Return [x, y] of the center of cell containing provided text 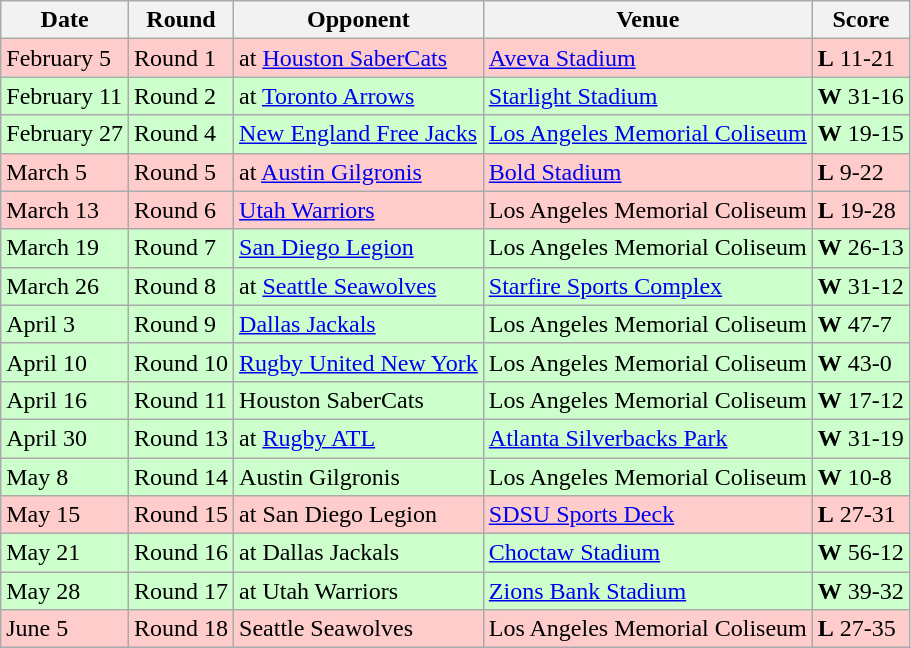
May 28 [65, 591]
May 8 [65, 477]
at Rugby ATL [359, 438]
March 13 [65, 210]
Round 9 [180, 324]
Aveva Stadium [648, 58]
W 26-13 [860, 248]
San Diego Legion [359, 248]
L 9-22 [860, 172]
Utah Warriors [359, 210]
W 56-12 [860, 553]
L 11-21 [860, 58]
Score [860, 20]
March 26 [65, 286]
Round 5 [180, 172]
Choctaw Stadium [648, 553]
February 11 [65, 96]
Round 1 [180, 58]
L 19-28 [860, 210]
March 19 [65, 248]
Round 4 [180, 134]
Round 10 [180, 362]
Round 16 [180, 553]
Venue [648, 20]
Dallas Jackals [359, 324]
SDSU Sports Deck [648, 515]
Houston SaberCats [359, 400]
L 27-31 [860, 515]
February 27 [65, 134]
May 21 [65, 553]
March 5 [65, 172]
Round 7 [180, 248]
Seattle Seawolves [359, 629]
April 30 [65, 438]
Round 2 [180, 96]
April 16 [65, 400]
W 31-16 [860, 96]
W 17-12 [860, 400]
Starlight Stadium [648, 96]
February 5 [65, 58]
Bold Stadium [648, 172]
at Seattle Seawolves [359, 286]
L 27-35 [860, 629]
Round 18 [180, 629]
Date [65, 20]
April 10 [65, 362]
W 31-12 [860, 286]
Atlanta Silverbacks Park [648, 438]
Starfire Sports Complex [648, 286]
Round 11 [180, 400]
April 3 [65, 324]
W 19-15 [860, 134]
May 15 [65, 515]
Round 6 [180, 210]
at San Diego Legion [359, 515]
Opponent [359, 20]
Round 14 [180, 477]
New England Free Jacks [359, 134]
at Toronto Arrows [359, 96]
Rugby United New York [359, 362]
W 31-19 [860, 438]
at Austin Gilgronis [359, 172]
at Dallas Jackals [359, 553]
Round [180, 20]
W 47-7 [860, 324]
Zions Bank Stadium [648, 591]
W 39-32 [860, 591]
at Houston SaberCats [359, 58]
June 5 [65, 629]
Austin Gilgronis [359, 477]
Round 8 [180, 286]
Round 13 [180, 438]
Round 15 [180, 515]
W 43-0 [860, 362]
at Utah Warriors [359, 591]
Round 17 [180, 591]
W 10-8 [860, 477]
